Extract the [X, Y] coordinate from the center of the cell holding the provided text.  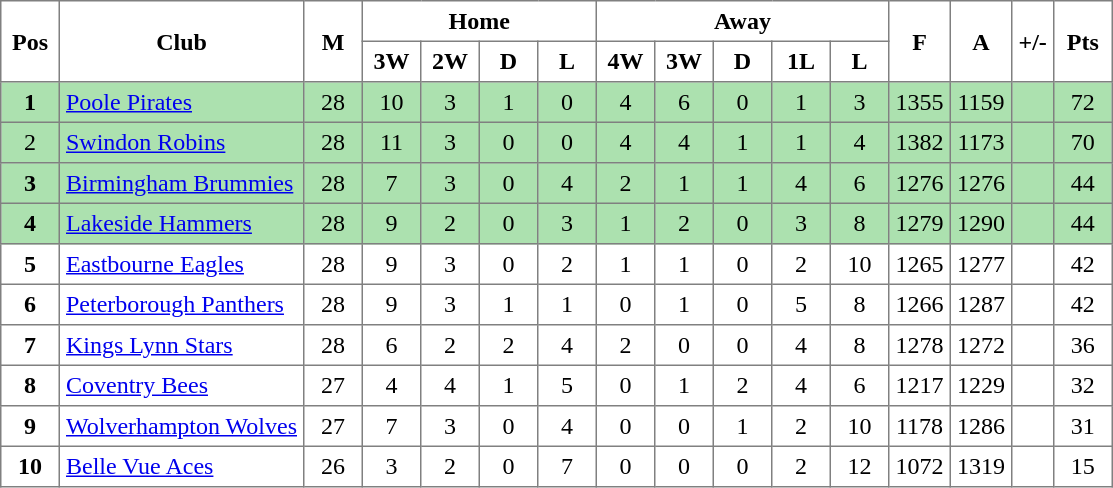
1266 [920, 304]
M [333, 42]
1272 [981, 345]
1278 [920, 345]
Eastbourne Eagles [181, 264]
Club [181, 42]
Home [479, 21]
1286 [981, 426]
11 [391, 142]
1159 [981, 102]
+/- [1033, 42]
Away [742, 21]
1217 [920, 385]
36 [1083, 345]
Coventry Bees [181, 385]
4W [625, 61]
1382 [920, 142]
1178 [920, 426]
72 [1083, 102]
F [920, 42]
A [981, 42]
1265 [920, 264]
Peterborough Panthers [181, 304]
Belle Vue Aces [181, 466]
Wolverhampton Wolves [181, 426]
1319 [981, 466]
1279 [920, 223]
Swindon Robins [181, 142]
1287 [981, 304]
Poole Pirates [181, 102]
26 [333, 466]
1072 [920, 466]
70 [1083, 142]
Lakeside Hammers [181, 223]
Birmingham Brummies [181, 183]
1L [801, 61]
31 [1083, 426]
2W [450, 61]
1229 [981, 385]
1173 [981, 142]
1277 [981, 264]
32 [1083, 385]
1290 [981, 223]
12 [859, 466]
15 [1083, 466]
1355 [920, 102]
Pts [1083, 42]
Kings Lynn Stars [181, 345]
Pos [30, 42]
